Return (X, Y) of the center of cell containing provided text 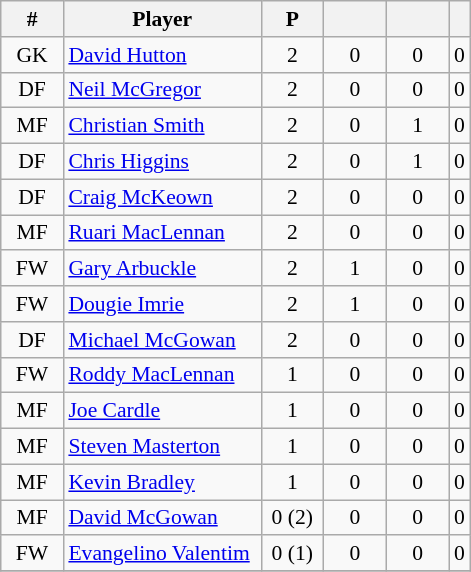
Kevin Bradley (162, 482)
Gary Arbuckle (162, 269)
Ruari MacLennan (162, 233)
Player (162, 19)
Steven Masterton (162, 447)
David McGowan (162, 518)
Dougie Imrie (162, 304)
0 (1) (292, 554)
David Hutton (162, 55)
Christian Smith (162, 126)
Roddy MacLennan (162, 375)
Joe Cardle (162, 411)
Craig McKeown (162, 197)
Chris Higgins (162, 162)
Michael McGowan (162, 340)
# (32, 19)
P (292, 19)
Neil McGregor (162, 90)
Evangelino Valentim (162, 554)
GK (32, 55)
0 (2) (292, 518)
